Capture the cell that displays the provided text and extract its (x, y) central coordinate. 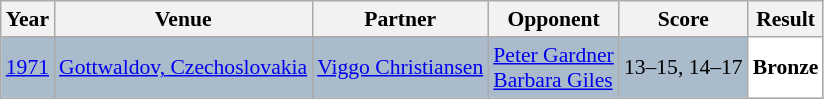
13–15, 14–17 (684, 68)
Gottwaldov, Czechoslovakia (183, 68)
Opponent (554, 19)
Result (786, 19)
Score (684, 19)
Partner (400, 19)
1971 (28, 68)
Venue (183, 19)
Viggo Christiansen (400, 68)
Peter Gardner Barbara Giles (554, 68)
Year (28, 19)
Bronze (786, 68)
